Capture the cell that displays the provided text and extract its [x, y] central coordinate. 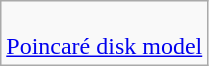
Poincaré disk model [104, 34]
